Provide the (x, y) coordinate of the cell's center where the given text is located.  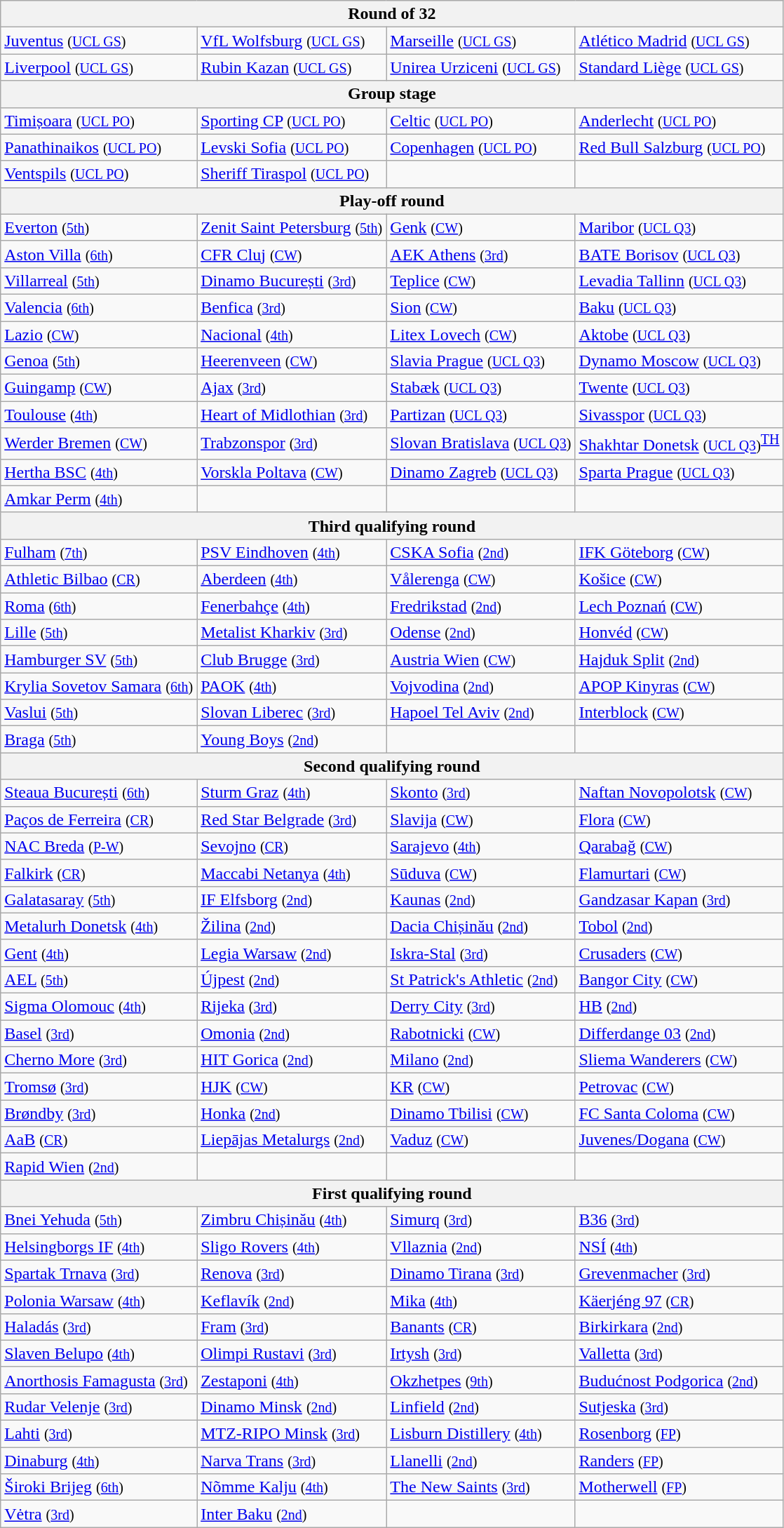
Banants (CR) (481, 1327)
KR (CW) (481, 1087)
Braga (5th) (99, 739)
Austria Wien (CW) (481, 659)
Bangor City (CW) (679, 979)
Žilina (2nd) (292, 926)
IFK Göteborg (CW) (679, 552)
Genoa (5th) (99, 361)
Sigma Olomouc (4th) (99, 1007)
Round of 32 (392, 14)
AaB (CR) (99, 1140)
Gandzasar Kapan (3rd) (679, 899)
Marseille (UCL GS) (481, 41)
NAC Breda (P-W) (99, 846)
Club Brugge (3rd) (292, 659)
APOP Kinyras (CW) (679, 686)
Naftan Novopolotsk (CW) (679, 793)
Liepājas Metalurgs (2nd) (292, 1140)
First qualifying round (392, 1193)
Slovan Bratislava (UCL Q3) (481, 443)
Sligo Rovers (4th) (292, 1247)
Basel (3rd) (99, 1033)
AEK Athens (3rd) (481, 254)
NSÍ (4th) (679, 1247)
Vojvodina (2nd) (481, 686)
Young Boys (2nd) (292, 739)
Guingamp (CW) (99, 388)
HJK (CW) (292, 1087)
Steaua București (6th) (99, 793)
Lech Poznań (CW) (679, 606)
The New Saints (3rd) (481, 1487)
Keflavík (2nd) (292, 1300)
CSKA Sofia (2nd) (481, 552)
Sevojno (CR) (292, 846)
Roma (6th) (99, 606)
Široki Brijeg (6th) (99, 1487)
Lille (5th) (99, 633)
Trabzonspor (3rd) (292, 443)
Sarajevo (4th) (481, 846)
Sutjeska (3rd) (679, 1407)
Zestaponi (4th) (292, 1380)
Celtic (UCL PO) (481, 121)
CFR Cluj (CW) (292, 254)
Lazio (CW) (99, 335)
Sheriff Tiraspol (UCL PO) (292, 174)
BATE Borisov (UCL Q3) (679, 254)
Budućnost Podgorica (2nd) (679, 1380)
Differdange 03 (2nd) (679, 1033)
Zenit Saint Petersburg (5th) (292, 227)
Hajduk Split (2nd) (679, 659)
Interblock (CW) (679, 713)
Teplice (CW) (481, 281)
Odense (2nd) (481, 633)
Dacia Chișinău (2nd) (481, 926)
Aberdeen (4th) (292, 579)
B36 (3rd) (679, 1220)
Skonto (3rd) (481, 793)
Rudar Velenje (3rd) (99, 1407)
Rubin Kazan (UCL GS) (292, 67)
Baku (UCL Q3) (679, 307)
Flora (CW) (679, 819)
Slavia Prague (UCL Q3) (481, 361)
Olimpi Rustavi (3rd) (292, 1353)
Vålerenga (CW) (481, 579)
Sparta Prague (UCL Q3) (679, 472)
Maccabi Netanya (4th) (292, 873)
Liverpool (UCL GS) (99, 67)
Haladás (3rd) (99, 1327)
Honka (2nd) (292, 1113)
Dinamo Zagreb (UCL Q3) (481, 472)
Partizan (UCL Q3) (481, 415)
Aktobe (UCL Q3) (679, 335)
Falkirk (CR) (99, 873)
Fulham (7th) (99, 552)
Dinamo București (3rd) (292, 281)
Derry City (3rd) (481, 1007)
Anderlecht (UCL PO) (679, 121)
Juventus (UCL GS) (99, 41)
Košice (CW) (679, 579)
Crusaders (CW) (679, 953)
Aston Villa (6th) (99, 254)
HB (2nd) (679, 1007)
Dinaburg (4th) (99, 1461)
Rosenborg (FP) (679, 1434)
Lisburn Distillery (4th) (481, 1434)
Levadia Tallinn (UCL Q3) (679, 281)
Flamurtari (CW) (679, 873)
Randers (FP) (679, 1461)
Petrovac (CW) (679, 1087)
Valletta (3rd) (679, 1353)
Anorthosis Famagusta (3rd) (99, 1380)
Amkar Perm (4th) (99, 499)
Motherwell (FP) (679, 1487)
Dinamo Minsk (2nd) (292, 1407)
Everton (5th) (99, 227)
Slaven Belupo (4th) (99, 1353)
St Patrick's Athletic (2nd) (481, 979)
Sporting CP (UCL PO) (292, 121)
Litex Lovech (CW) (481, 335)
Sūduva (CW) (481, 873)
PSV Eindhoven (4th) (292, 552)
Ajax (3rd) (292, 388)
Fram (3rd) (292, 1327)
Bnei Yehuda (5th) (99, 1220)
Narva Trans (3rd) (292, 1461)
Nõmme Kalju (4th) (292, 1487)
Standard Liège (UCL GS) (679, 67)
Rapid Wien (2nd) (99, 1167)
Red Star Belgrade (3rd) (292, 819)
Brøndby (3rd) (99, 1113)
Vaslui (5th) (99, 713)
Gent (4th) (99, 953)
Valencia (6th) (99, 307)
Spartak Trnava (3rd) (99, 1273)
MTZ-RIPO Minsk (3rd) (292, 1434)
Copenhagen (UCL PO) (481, 147)
Qarabağ (CW) (679, 846)
Timișoara (UCL PO) (99, 121)
Second qualifying round (392, 766)
Slovan Liberec (3rd) (292, 713)
Sturm Graz (4th) (292, 793)
Levski Sofia (UCL PO) (292, 147)
Vllaznia (2nd) (481, 1247)
Käerjéng 97 (CR) (679, 1300)
Villarreal (5th) (99, 281)
Athletic Bilbao (CR) (99, 579)
Tromsø (3rd) (99, 1087)
Metalist Kharkiv (3rd) (292, 633)
Tobol (2nd) (679, 926)
Krylia Sovetov Samara (6th) (99, 686)
Kaunas (2nd) (481, 899)
Maribor (UCL Q3) (679, 227)
IF Elfsborg (2nd) (292, 899)
Fenerbahçe (4th) (292, 606)
Dinamo Tbilisi (CW) (481, 1113)
Okzhetpes (9th) (481, 1380)
Dinamo Tirana (3rd) (481, 1273)
Inter Baku (2nd) (292, 1514)
Linfield (2nd) (481, 1407)
Simurq (3rd) (481, 1220)
Third qualifying round (392, 525)
Sivasspor (UCL Q3) (679, 415)
Vėtra (3rd) (99, 1514)
Sion (CW) (481, 307)
Grevenmacher (3rd) (679, 1273)
Mika (4th) (481, 1300)
Red Bull Salzburg (UCL PO) (679, 147)
Twente (UCL Q3) (679, 388)
Juvenes/Dogana (CW) (679, 1140)
Sliema Wanderers (CW) (679, 1060)
Nacional (4th) (292, 335)
Hamburger SV (5th) (99, 659)
Genk (CW) (481, 227)
Group stage (392, 94)
HIT Gorica (2nd) (292, 1060)
Panathinaikos (UCL PO) (99, 147)
Birkirkara (2nd) (679, 1327)
Omonia (2nd) (292, 1033)
Ventspils (UCL PO) (99, 174)
Újpest (2nd) (292, 979)
Honvéd (CW) (679, 633)
Legia Warsaw (2nd) (292, 953)
Vorskla Poltava (CW) (292, 472)
PAOK (4th) (292, 686)
Rabotnicki (CW) (481, 1033)
FC Santa Coloma (CW) (679, 1113)
Polonia Warsaw (4th) (99, 1300)
Shakhtar Donetsk (UCL Q3)TH (679, 443)
Cherno More (3rd) (99, 1060)
Slavija (CW) (481, 819)
Dynamo Moscow (UCL Q3) (679, 361)
Helsingborgs IF (4th) (99, 1247)
Stabæk (UCL Q3) (481, 388)
Hertha BSC (4th) (99, 472)
Unirea Urziceni (UCL GS) (481, 67)
Atlético Madrid (UCL GS) (679, 41)
Rijeka (3rd) (292, 1007)
AEL (5th) (99, 979)
Fredrikstad (2nd) (481, 606)
Milano (2nd) (481, 1060)
Benfica (3rd) (292, 307)
VfL Wolfsburg (UCL GS) (292, 41)
Metalurh Donetsk (4th) (99, 926)
Irtysh (3rd) (481, 1353)
Heerenveen (CW) (292, 361)
Toulouse (4th) (99, 415)
Galatasaray (5th) (99, 899)
Zimbru Chișinău (4th) (292, 1220)
Play-off round (392, 201)
Lahti (3rd) (99, 1434)
Hapoel Tel Aviv (2nd) (481, 713)
Heart of Midlothian (3rd) (292, 415)
Renova (3rd) (292, 1273)
Iskra-Stal (3rd) (481, 953)
Vaduz (CW) (481, 1140)
Paços de Ferreira (CR) (99, 819)
Llanelli (2nd) (481, 1461)
Werder Bremen (CW) (99, 443)
